Output the [x, y] coordinate of the center of the cell containing the given text.  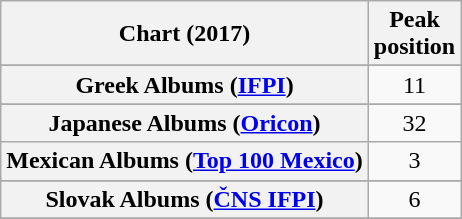
Mexican Albums (Top 100 Mexico) [185, 161]
6 [414, 199]
Japanese Albums (Oricon) [185, 123]
Chart (2017) [185, 34]
Greek Albums (IFPI) [185, 85]
Slovak Albums (ČNS IFPI) [185, 199]
32 [414, 123]
Peak position [414, 34]
3 [414, 161]
11 [414, 85]
